From the cell containing the given text, extract its center point as [x, y] coordinate. 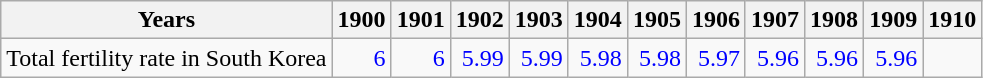
Total fertility rate in South Korea [166, 58]
5.97 [716, 58]
1901 [420, 20]
1906 [716, 20]
1908 [834, 20]
1905 [656, 20]
1902 [480, 20]
1910 [952, 20]
1909 [894, 20]
1903 [538, 20]
1900 [362, 20]
1907 [774, 20]
Years [166, 20]
1904 [598, 20]
